Return (X, Y) of the center of cell containing provided text 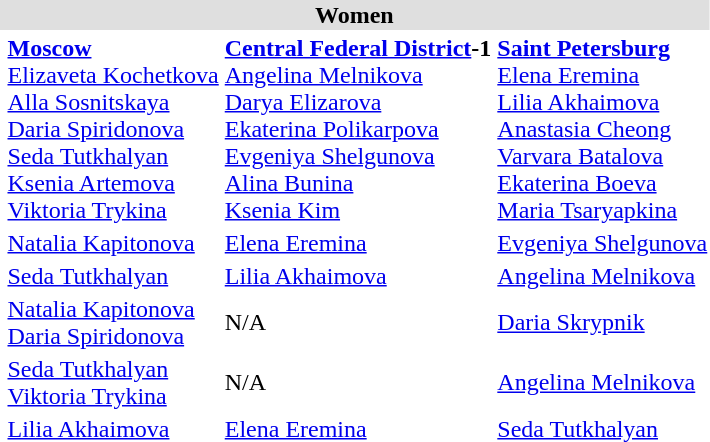
Elena Eremina (358, 243)
MoscowElizaveta KochetkovaAlla SosnitskayaDaria SpiridonovaSeda TutkhalyanKsenia ArtemovaViktoria Trykina (113, 129)
Lilia Akhaimova (358, 276)
Women (354, 15)
Seda TutkhalyanViktoria Trykina (113, 382)
Central Federal District-1Angelina MelnikovaDarya ElizarovaEkaterina PolikarpovaEvgeniya ShelgunovaAlina BuninaKsenia Kim (358, 129)
Daria Skrypnik (602, 322)
Seda Tutkhalyan (113, 276)
Evgeniya Shelgunova (602, 243)
Natalia KapitonovaDaria Spiridonova (113, 322)
Saint PetersburgElena EreminaLilia AkhaimovaAnastasia CheongVarvara BatalovaEkaterina BoevaMaria Tsaryapkina (602, 129)
Natalia Kapitonova (113, 243)
